Capture the cell that displays the provided text and extract its [x, y] central coordinate. 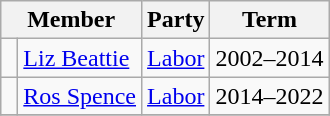
Term [270, 20]
2014–2022 [270, 96]
Member [72, 20]
Ros Spence [80, 96]
Liz Beattie [80, 58]
2002–2014 [270, 58]
Party [176, 20]
